Return the (X, Y) coordinate for the center point of the cell that contains the specified text.  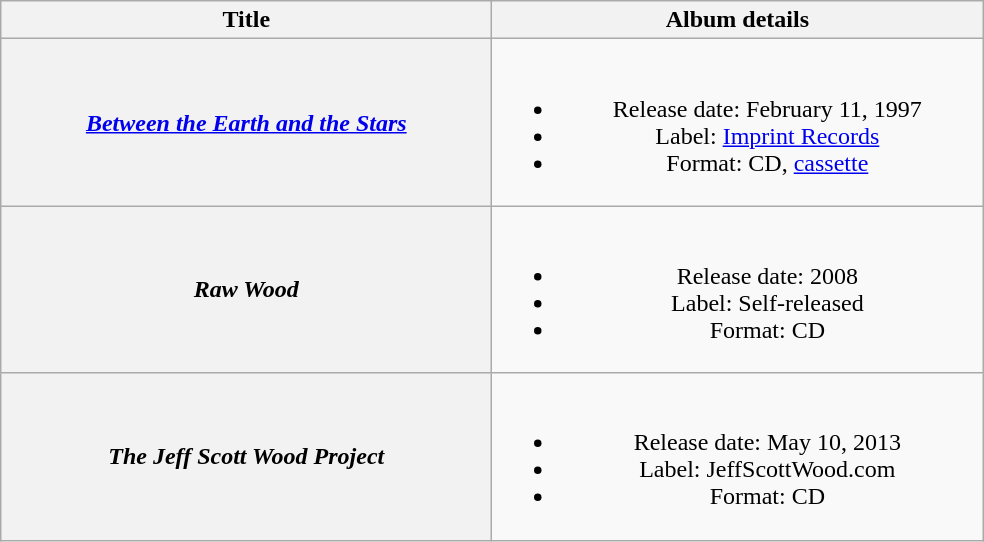
Between the Earth and the Stars (246, 122)
Raw Wood (246, 290)
The Jeff Scott Wood Project (246, 456)
Release date: 2008Label: Self-releasedFormat: CD (738, 290)
Album details (738, 20)
Release date: February 11, 1997Label: Imprint RecordsFormat: CD, cassette (738, 122)
Title (246, 20)
Release date: May 10, 2013Label: JeffScottWood.comFormat: CD (738, 456)
